Detect which cell encompasses the target text, then output its (x, y) center coordinate. 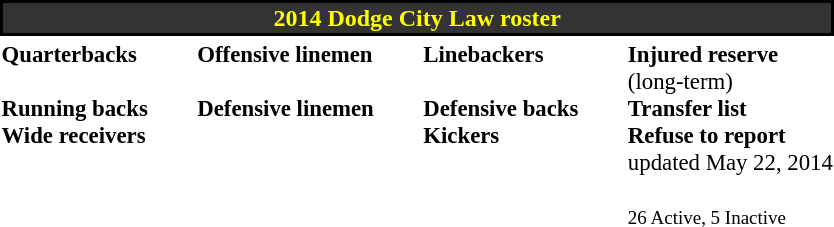
2014 Dodge City Law roster (417, 18)
